Find where the given text appears and provide that cell's center as (X, Y) coordinate. 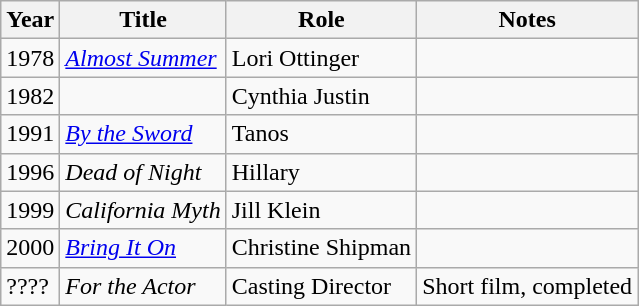
Tanos (321, 134)
Almost Summer (143, 58)
1982 (30, 96)
1999 (30, 210)
Cynthia Justin (321, 96)
By the Sword (143, 134)
1991 (30, 134)
1978 (30, 58)
For the Actor (143, 286)
Bring It On (143, 248)
???? (30, 286)
Notes (528, 20)
Role (321, 20)
Jill Klein (321, 210)
1996 (30, 172)
Christine Shipman (321, 248)
Short film, completed (528, 286)
Dead of Night (143, 172)
Lori Ottinger (321, 58)
Year (30, 20)
Casting Director (321, 286)
2000 (30, 248)
Title (143, 20)
Hillary (321, 172)
California Myth (143, 210)
